Locate the cell with the specified text and output its (x, y) center coordinate. 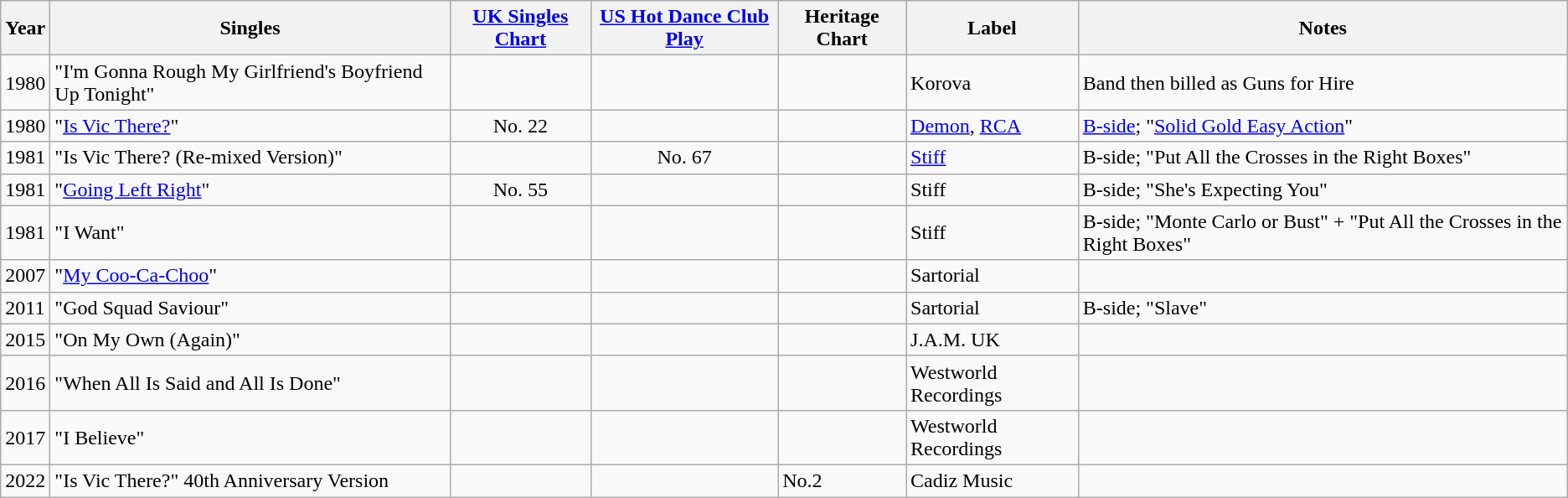
Notes (1323, 29)
UK Singles Chart (520, 29)
Heritage Chart (843, 29)
"God Squad Saviour" (250, 308)
2007 (25, 276)
J.A.M. UK (993, 340)
2011 (25, 308)
2015 (25, 340)
Korova (993, 82)
No. 55 (520, 189)
"Going Left Right" (250, 189)
2016 (25, 382)
"Is Vic There? (Re-mixed Version)" (250, 158)
B-side; "Monte Carlo or Bust" + "Put All the Crosses in the Right Boxes" (1323, 233)
"I'm Gonna Rough My Girlfriend's Boyfriend Up Tonight" (250, 82)
B-side; "Slave" (1323, 308)
B-side; "She's Expecting You" (1323, 189)
US Hot Dance Club Play (685, 29)
"My Coo-Ca-Choo" (250, 276)
Year (25, 29)
2017 (25, 438)
Band then billed as Guns for Hire (1323, 82)
"I Want" (250, 233)
Label (993, 29)
"I Believe" (250, 438)
2022 (25, 480)
"Is Vic There?" (250, 126)
"On My Own (Again)" (250, 340)
"Is Vic There?" 40th Anniversary Version (250, 480)
No. 67 (685, 158)
Singles (250, 29)
B-side; "Solid Gold Easy Action" (1323, 126)
"When All Is Said and All Is Done" (250, 382)
Cadiz Music (993, 480)
No.2 (843, 480)
Demon, RCA (993, 126)
No. 22 (520, 126)
B-side; "Put All the Crosses in the Right Boxes" (1323, 158)
